Pinpoint the cell where the given text exists, returning its [X, Y] midpoint coordinate. 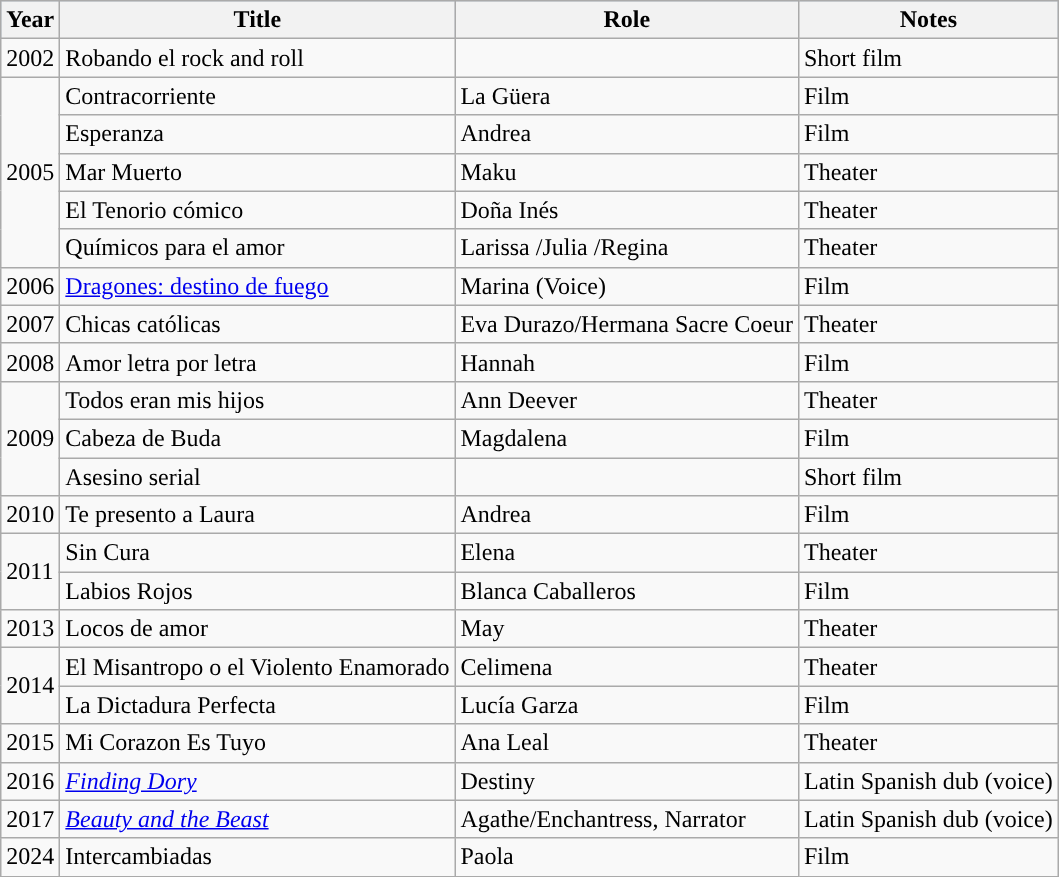
Maku [627, 172]
Agathe/Enchantress, Narrator [627, 819]
Paola [627, 857]
2013 [30, 629]
Intercambiadas [258, 857]
2009 [30, 438]
Blanca Caballeros [627, 591]
Asesino serial [258, 477]
Te presento a Laura [258, 515]
Eva Durazo/Hermana Sacre Coeur [627, 324]
Doña Inés [627, 210]
La Güera [627, 96]
Amor letra por letra [258, 362]
2006 [30, 286]
2017 [30, 819]
El Tenorio cómico [258, 210]
Químicos para el amor [258, 248]
2014 [30, 686]
Beauty and the Beast [258, 819]
2008 [30, 362]
Ana Leal [627, 743]
Marina (Voice) [627, 286]
Sin Cura [258, 553]
2005 [30, 172]
Finding Dory [258, 781]
Cabeza de Buda [258, 438]
2010 [30, 515]
Labios Rojos [258, 591]
La Dictadura Perfecta [258, 705]
May [627, 629]
2024 [30, 857]
Celimena [627, 667]
Contracorriente [258, 96]
2007 [30, 324]
Role [627, 20]
2015 [30, 743]
Ann Deever [627, 400]
Dragones: destino de fuego [258, 286]
Mar Muerto [258, 172]
El Misantropo o el Violento Enamorado [258, 667]
Larissa /Julia /Regina [627, 248]
Robando el rock and roll [258, 58]
Chicas católicas [258, 324]
Destiny [627, 781]
Hannah [627, 362]
Locos de amor [258, 629]
2002 [30, 58]
Todos eran mis hijos [258, 400]
Notes [928, 20]
Mi Corazon Es Tuyo [258, 743]
Elena [627, 553]
Magdalena [627, 438]
Title [258, 20]
2011 [30, 572]
Lucía Garza [627, 705]
2016 [30, 781]
Esperanza [258, 134]
Year [30, 20]
